Identify which cell holds the provided text, then report its [x, y] central coordinate. 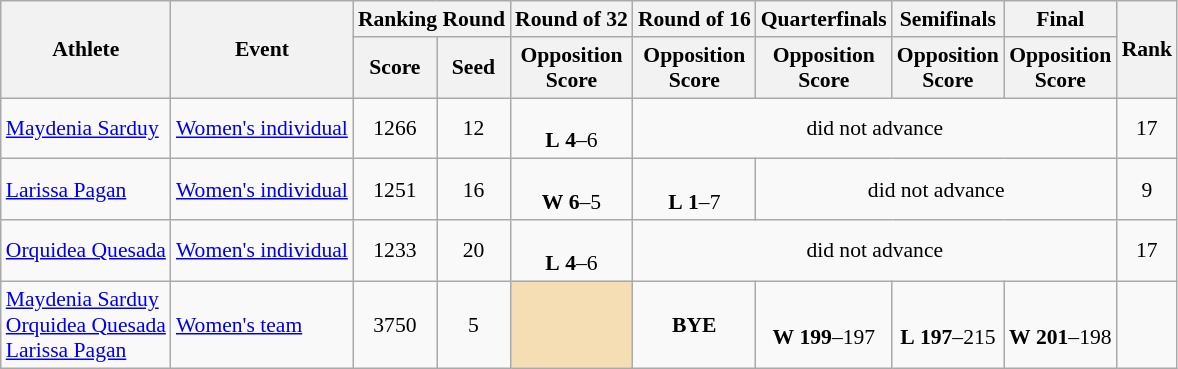
Orquidea Quesada [86, 250]
W 201–198 [1060, 324]
Women's team [262, 324]
Quarterfinals [824, 19]
3750 [395, 324]
20 [474, 250]
5 [474, 324]
Larissa Pagan [86, 190]
L 197–215 [948, 324]
W 199–197 [824, 324]
Athlete [86, 50]
L 1–7 [694, 190]
Score [395, 68]
BYE [694, 324]
Ranking Round [432, 19]
1233 [395, 250]
Round of 32 [572, 19]
Semifinals [948, 19]
9 [1148, 190]
Seed [474, 68]
Maydenia Sarduy [86, 128]
Final [1060, 19]
12 [474, 128]
Maydenia SarduyOrquidea QuesadaLarissa Pagan [86, 324]
1266 [395, 128]
16 [474, 190]
Event [262, 50]
1251 [395, 190]
Round of 16 [694, 19]
W 6–5 [572, 190]
Rank [1148, 50]
